Find where the given text appears and provide that cell's center as [x, y] coordinate. 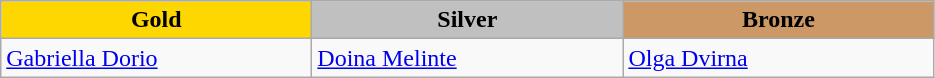
Gabriella Dorio [156, 58]
Silver [468, 20]
Olga Dvirna [778, 58]
Gold [156, 20]
Doina Melinte [468, 58]
Bronze [778, 20]
